Scan for the cell matching the given text and deliver its (X, Y) coordinate at center. 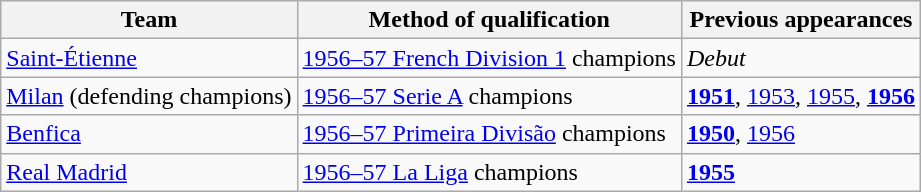
1955 (800, 172)
1956–57 Primeira Divisão champions (489, 134)
1951, 1953, 1955, 1956 (800, 96)
Team (149, 20)
1950, 1956 (800, 134)
Real Madrid (149, 172)
Method of qualification (489, 20)
Benfica (149, 134)
Milan (defending champions) (149, 96)
Debut (800, 58)
1956–57 Serie A champions (489, 96)
1956–57 French Division 1 champions (489, 58)
Previous appearances (800, 20)
Saint-Étienne (149, 58)
1956–57 La Liga champions (489, 172)
